Determine the [X, Y] coordinate at the center of the cell enclosing the given text.  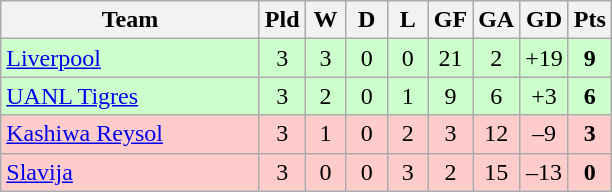
GA [496, 20]
Slavija [130, 172]
12 [496, 134]
D [366, 20]
21 [450, 58]
Liverpool [130, 58]
L [408, 20]
Kashiwa Reysol [130, 134]
GF [450, 20]
Pts [590, 20]
GD [544, 20]
UANL Tigres [130, 96]
+19 [544, 58]
15 [496, 172]
–9 [544, 134]
+3 [544, 96]
W [326, 20]
Pld [282, 20]
–13 [544, 172]
Team [130, 20]
